Capture the cell that displays the provided text and extract its [X, Y] central coordinate. 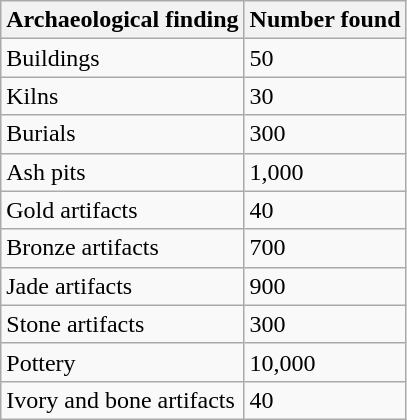
Stone artifacts [122, 324]
700 [325, 248]
Bronze artifacts [122, 248]
Buildings [122, 58]
1,000 [325, 172]
30 [325, 96]
Gold artifacts [122, 210]
10,000 [325, 362]
900 [325, 286]
Number found [325, 20]
Pottery [122, 362]
50 [325, 58]
Archaeological finding [122, 20]
Kilns [122, 96]
Ivory and bone artifacts [122, 400]
Burials [122, 134]
Jade artifacts [122, 286]
Ash pits [122, 172]
